Determine the (X, Y) coordinate at the center of the cell enclosing the given text.  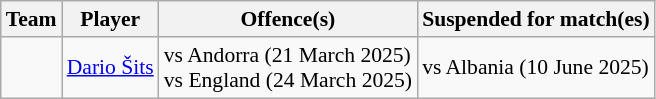
vs Andorra (21 March 2025) vs England (24 March 2025) (288, 68)
Team (32, 19)
Suspended for match(es) (536, 19)
vs Albania (10 June 2025) (536, 68)
Dario Šits (110, 68)
Player (110, 19)
Offence(s) (288, 19)
